Provide the [x, y] coordinate of the cell's center where the given text is located.  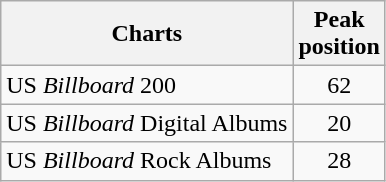
28 [339, 161]
20 [339, 123]
US Billboard 200 [147, 85]
Charts [147, 34]
US Billboard Digital Albums [147, 123]
Peakposition [339, 34]
US Billboard Rock Albums [147, 161]
62 [339, 85]
